Locate the cell with the specified text and output its [X, Y] center coordinate. 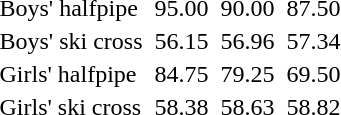
56.15 [182, 41]
79.25 [248, 74]
56.96 [248, 41]
84.75 [182, 74]
